Locate the cell with the specified text and output its [x, y] center coordinate. 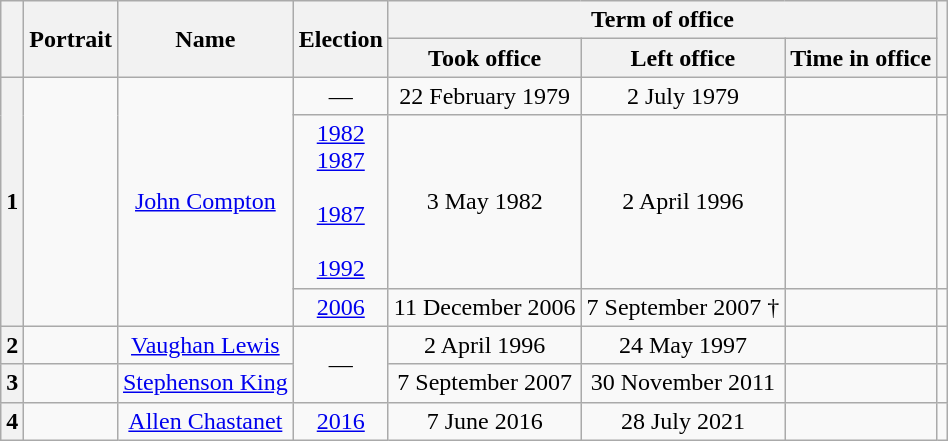
Name [205, 39]
3 May 1982 [484, 202]
22 February 1979 [484, 96]
4 [12, 421]
Took office [484, 58]
7 September 2007 [484, 383]
1982198719871992 [340, 202]
Vaughan Lewis [205, 345]
30 November 2011 [683, 383]
28 July 2021 [683, 421]
Stephenson King [205, 383]
2016 [340, 421]
3 [12, 383]
Left office [683, 58]
24 May 1997 [683, 345]
7 June 2016 [484, 421]
Time in office [861, 58]
7 September 2007 † [683, 307]
Term of office [662, 20]
1 [12, 202]
Allen Chastanet [205, 421]
Election [340, 39]
Portrait [71, 39]
2 July 1979 [683, 96]
2 [12, 345]
2006 [340, 307]
11 December 2006 [484, 307]
John Compton [205, 202]
